Return the (X, Y) coordinate for the center point of the cell that contains the specified text.  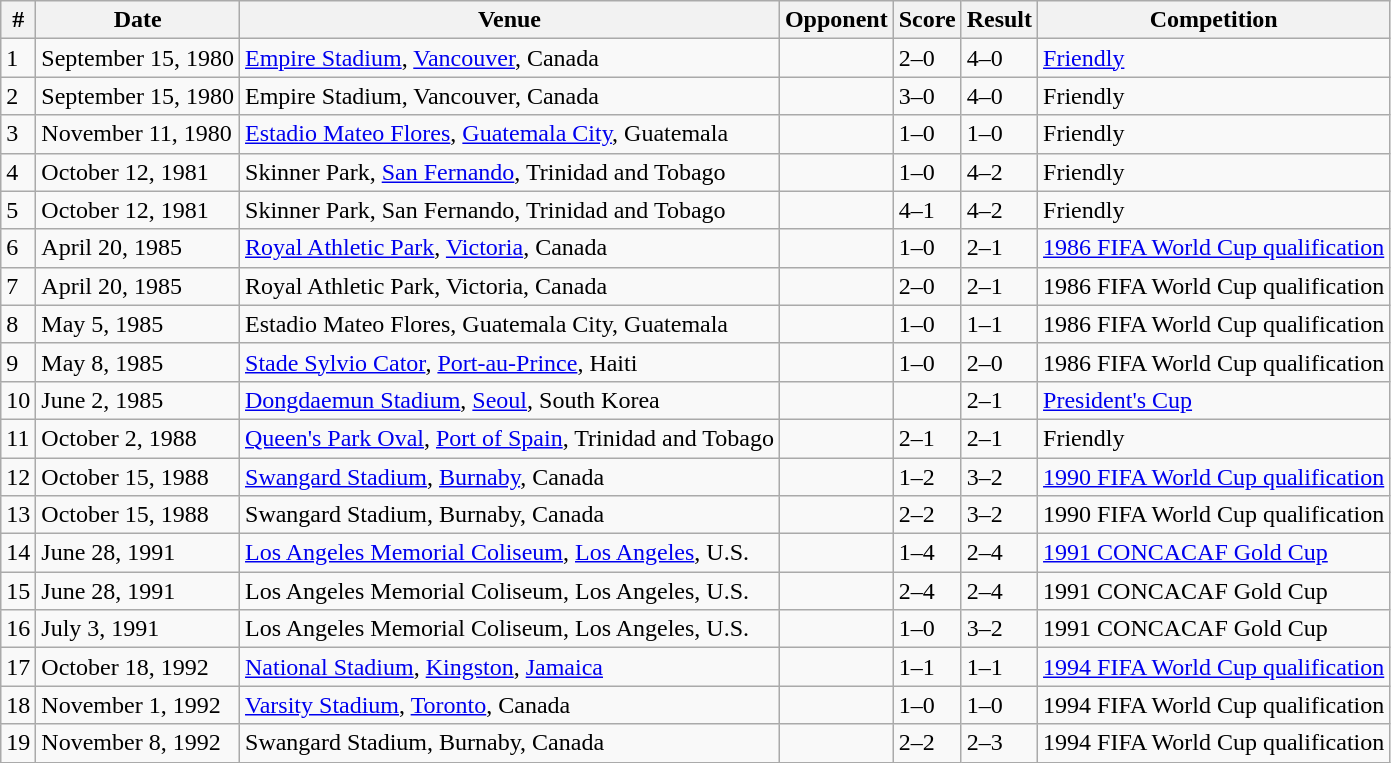
6 (18, 248)
8 (18, 324)
November 8, 1992 (138, 743)
Result (999, 20)
# (18, 20)
National Stadium, Kingston, Jamaica (510, 667)
18 (18, 705)
Varsity Stadium, Toronto, Canada (510, 705)
1 (18, 58)
July 3, 1991 (138, 629)
November 1, 1992 (138, 705)
3 (18, 134)
13 (18, 515)
Venue (510, 20)
Dongdaemun Stadium, Seoul, South Korea (510, 400)
1–4 (927, 553)
17 (18, 667)
19 (18, 743)
Opponent (836, 20)
4–1 (927, 210)
3–0 (927, 96)
2 (18, 96)
Queen's Park Oval, Port of Spain, Trinidad and Tobago (510, 438)
14 (18, 553)
Date (138, 20)
15 (18, 591)
May 5, 1985 (138, 324)
11 (18, 438)
November 11, 1980 (138, 134)
Competition (1214, 20)
Score (927, 20)
October 18, 1992 (138, 667)
President's Cup (1214, 400)
5 (18, 210)
June 2, 1985 (138, 400)
7 (18, 286)
4 (18, 172)
16 (18, 629)
October 2, 1988 (138, 438)
12 (18, 477)
1–2 (927, 477)
2–3 (999, 743)
9 (18, 362)
May 8, 1985 (138, 362)
Stade Sylvio Cator, Port-au-Prince, Haiti (510, 362)
10 (18, 400)
